Output the (X, Y) coordinate of the center of the cell containing the given text.  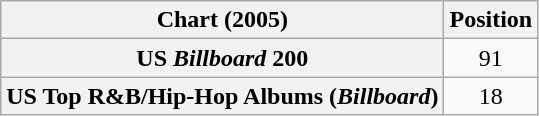
91 (491, 58)
US Top R&B/Hip-Hop Albums (Billboard) (222, 96)
Chart (2005) (222, 20)
18 (491, 96)
Position (491, 20)
US Billboard 200 (222, 58)
